For the text-containing cell, return its midpoint in [x, y] coordinate format. 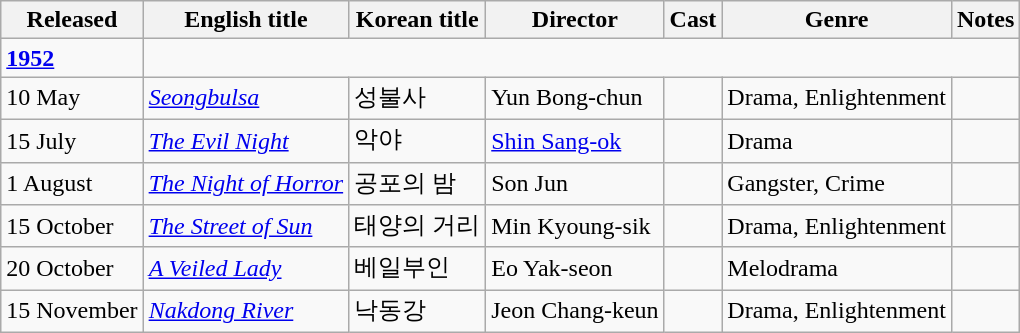
Director [575, 20]
15 July [72, 140]
Eo Yak-seon [575, 268]
15 November [72, 312]
Melodrama [837, 268]
Released [72, 20]
1952 [72, 58]
Nakdong River [246, 312]
English title [246, 20]
Cast [693, 20]
The Street of Sun [246, 226]
Seongbulsa [246, 98]
베일부인 [418, 268]
태양의 거리 [418, 226]
낙동강 [418, 312]
공포의 밤 [418, 184]
Yun Bong-chun [575, 98]
The Evil Night [246, 140]
Son Jun [575, 184]
Min Kyoung-sik [575, 226]
Notes [985, 20]
Shin Sang-ok [575, 140]
1 August [72, 184]
20 October [72, 268]
악야 [418, 140]
A Veiled Lady [246, 268]
Jeon Chang-keun [575, 312]
The Night of Horror [246, 184]
Drama [837, 140]
Gangster, Crime [837, 184]
10 May [72, 98]
15 October [72, 226]
Genre [837, 20]
성불사 [418, 98]
Korean title [418, 20]
